Return the (X, Y) coordinate for the center point of the cell that contains the specified text.  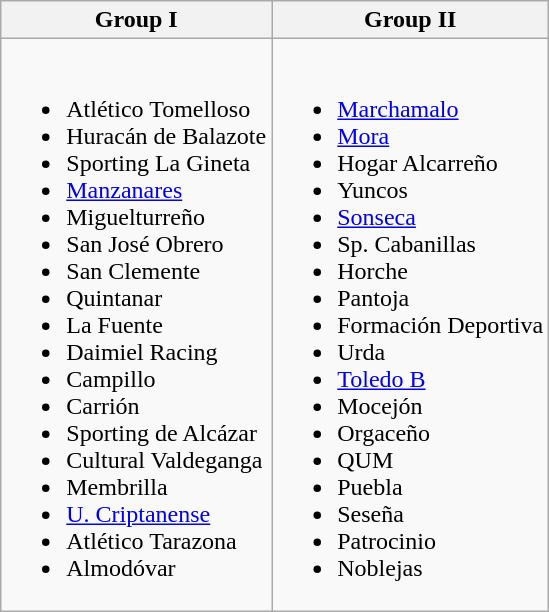
MarchamaloMoraHogar AlcarreñoYuncosSonsecaSp. CabanillasHorchePantojaFormación DeportivaUrdaToledo BMocejónOrgaceñoQUMPueblaSeseñaPatrocinioNoblejas (410, 325)
Group I (136, 20)
Group II (410, 20)
